Return the (x, y) coordinate for the center point of the cell that contains the specified text.  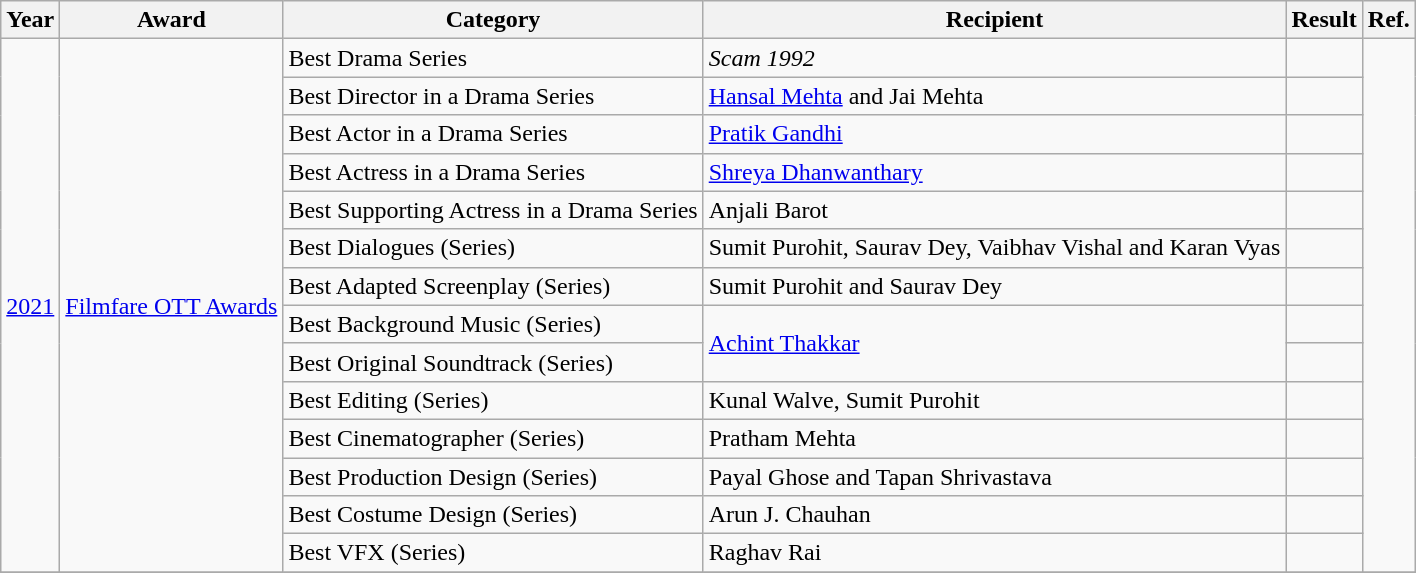
Pratik Gandhi (994, 134)
Best Costume Design (Series) (493, 515)
Raghav Rai (994, 553)
Arun J. Chauhan (994, 515)
Best Cinematographer (Series) (493, 438)
Best Dialogues (Series) (493, 248)
Recipient (994, 20)
Kunal Walve, Sumit Purohit (994, 400)
Anjali Barot (994, 210)
Best VFX (Series) (493, 553)
Best Background Music (Series) (493, 324)
Best Actress in a Drama Series (493, 172)
Sumit Purohit, Saurav Dey, Vaibhav Vishal and Karan Vyas (994, 248)
Hansal Mehta and Jai Mehta (994, 96)
Payal Ghose and Tapan Shrivastava (994, 477)
Award (172, 20)
Best Director in a Drama Series (493, 96)
Best Actor in a Drama Series (493, 134)
Achint Thakkar (994, 343)
Best Editing (Series) (493, 400)
Ref. (1388, 20)
Result (1324, 20)
Best Adapted Screenplay (Series) (493, 286)
Shreya Dhanwanthary (994, 172)
Best Drama Series (493, 58)
Year (30, 20)
Category (493, 20)
Sumit Purohit and Saurav Dey (994, 286)
Pratham Mehta (994, 438)
Filmfare OTT Awards (172, 306)
2021 (30, 306)
Scam 1992 (994, 58)
Best Supporting Actress in a Drama Series (493, 210)
Best Original Soundtrack (Series) (493, 362)
Best Production Design (Series) (493, 477)
